From the cell containing the given text, extract its center point as (X, Y) coordinate. 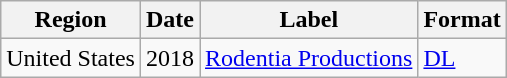
Format (462, 20)
DL (462, 58)
2018 (170, 58)
Date (170, 20)
Rodentia Productions (309, 58)
United States (71, 58)
Region (71, 20)
Label (309, 20)
